Scan for the cell matching the given text and deliver its [X, Y] coordinate at center. 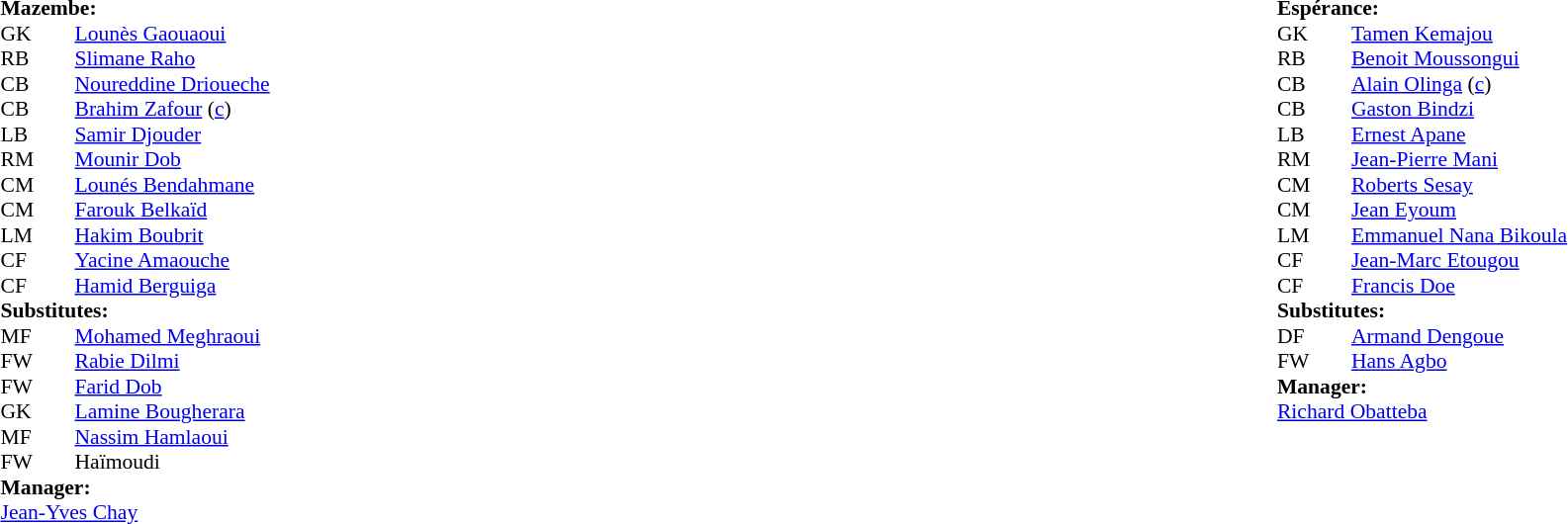
Hamid Berguiga [172, 286]
Slimane Raho [172, 58]
Roberts Sesay [1459, 185]
Benoit Moussongui [1459, 58]
Armand Dengoue [1459, 336]
Mounir Dob [172, 159]
Jean-Marc Etougou [1459, 260]
Yacine Amaouche [172, 260]
Haïmoudi [172, 462]
Mohamed Meghraoui [172, 336]
Jean-Pierre Mani [1459, 159]
Francis Doe [1459, 286]
Nassim Hamlaoui [172, 437]
Richard Obatteba [1423, 412]
Samir Djouder [172, 134]
DF [1296, 336]
Brahim Zafour (c) [172, 110]
Lounès Gaouaoui [172, 34]
Gaston Bindzi [1459, 110]
Hakim Boubrit [172, 235]
Alain Olinga (c) [1459, 84]
Tamen Kemajou [1459, 34]
Rabie Dilmi [172, 361]
Lamine Bougherara [172, 412]
Jean Eyoum [1459, 211]
Emmanuel Nana Bikoula [1459, 235]
Hans Agbo [1459, 361]
Lounés Bendahmane [172, 185]
Ernest Apane [1459, 134]
Noureddine Drioueche [172, 84]
Farid Dob [172, 387]
Farouk Belkaïd [172, 211]
